Find where the given text appears and provide that cell's center as [x, y] coordinate. 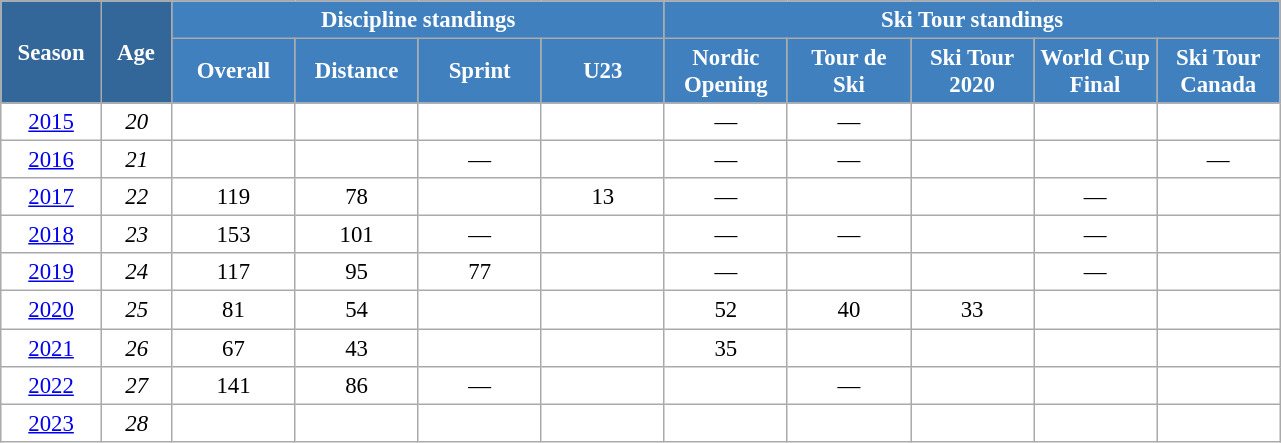
20 [136, 122]
Discipline standings [418, 20]
2015 [52, 122]
Distance [356, 72]
40 [848, 310]
95 [356, 273]
21 [136, 160]
153 [234, 235]
2016 [52, 160]
2020 [52, 310]
Ski TourCanada [1218, 72]
2019 [52, 273]
Season [52, 52]
77 [480, 273]
54 [356, 310]
101 [356, 235]
67 [234, 348]
141 [234, 385]
2023 [52, 423]
25 [136, 310]
Sprint [480, 72]
26 [136, 348]
2022 [52, 385]
NordicOpening [726, 72]
117 [234, 273]
Age [136, 52]
78 [356, 197]
86 [356, 385]
81 [234, 310]
23 [136, 235]
U23 [602, 72]
Ski Tour2020 [972, 72]
13 [602, 197]
2021 [52, 348]
27 [136, 385]
52 [726, 310]
24 [136, 273]
Ski Tour standings [972, 20]
43 [356, 348]
Tour deSki [848, 72]
33 [972, 310]
22 [136, 197]
Overall [234, 72]
35 [726, 348]
2018 [52, 235]
28 [136, 423]
World CupFinal [1096, 72]
119 [234, 197]
2017 [52, 197]
